Return (X, Y) of the center of cell containing provided text 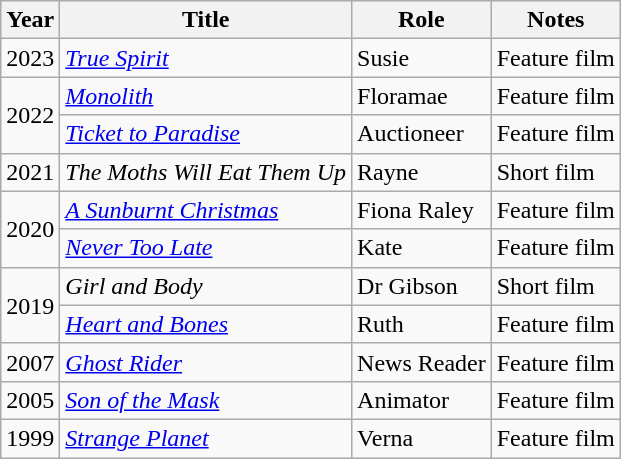
2005 (30, 400)
Floramae (422, 96)
2023 (30, 58)
The Moths Will Eat Them Up (206, 172)
Strange Planet (206, 438)
Verna (422, 438)
Ticket to Paradise (206, 134)
Title (206, 20)
Rayne (422, 172)
Monolith (206, 96)
Year (30, 20)
Auctioneer (422, 134)
1999 (30, 438)
2020 (30, 229)
Heart and Bones (206, 324)
2021 (30, 172)
2022 (30, 115)
Kate (422, 248)
Ruth (422, 324)
Ghost Rider (206, 362)
Dr Gibson (422, 286)
Notes (556, 20)
2019 (30, 305)
Susie (422, 58)
2007 (30, 362)
Fiona Raley (422, 210)
True Spirit (206, 58)
Son of the Mask (206, 400)
Animator (422, 400)
Never Too Late (206, 248)
News Reader (422, 362)
A Sunburnt Christmas (206, 210)
Girl and Body (206, 286)
Role (422, 20)
